Provide the [X, Y] coordinate of the cell's center where the given text is located.  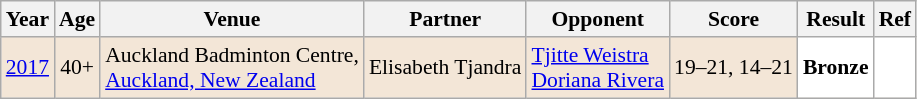
2017 [28, 68]
Elisabeth Tjandra [446, 68]
Bronze [836, 68]
Tjitte Weistra Doriana Rivera [598, 68]
Venue [232, 19]
Partner [446, 19]
Score [734, 19]
Year [28, 19]
19–21, 14–21 [734, 68]
Result [836, 19]
Auckland Badminton Centre,Auckland, New Zealand [232, 68]
40+ [77, 68]
Opponent [598, 19]
Age [77, 19]
Ref [895, 19]
